Find where the given text appears and provide that cell's center as (x, y) coordinate. 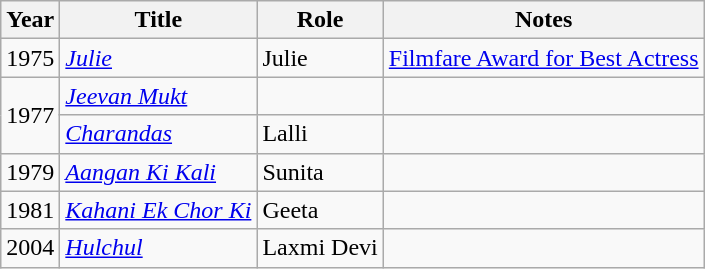
Lalli (320, 134)
Kahani Ek Chor Ki (158, 210)
Filmfare Award for Best Actress (544, 58)
Charandas (158, 134)
Sunita (320, 172)
1975 (30, 58)
2004 (30, 248)
Notes (544, 20)
Title (158, 20)
1977 (30, 115)
Year (30, 20)
Laxmi Devi (320, 248)
Jeevan Mukt (158, 96)
1981 (30, 210)
Hulchul (158, 248)
Role (320, 20)
1979 (30, 172)
Geeta (320, 210)
Aangan Ki Kali (158, 172)
